Capture the cell that displays the provided text and extract its [x, y] central coordinate. 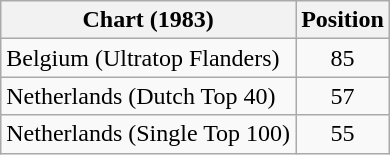
55 [343, 134]
85 [343, 58]
57 [343, 96]
Netherlands (Dutch Top 40) [148, 96]
Belgium (Ultratop Flanders) [148, 58]
Position [343, 20]
Chart (1983) [148, 20]
Netherlands (Single Top 100) [148, 134]
